Search for the cell housing the specified text and yield its [X, Y] center coordinate. 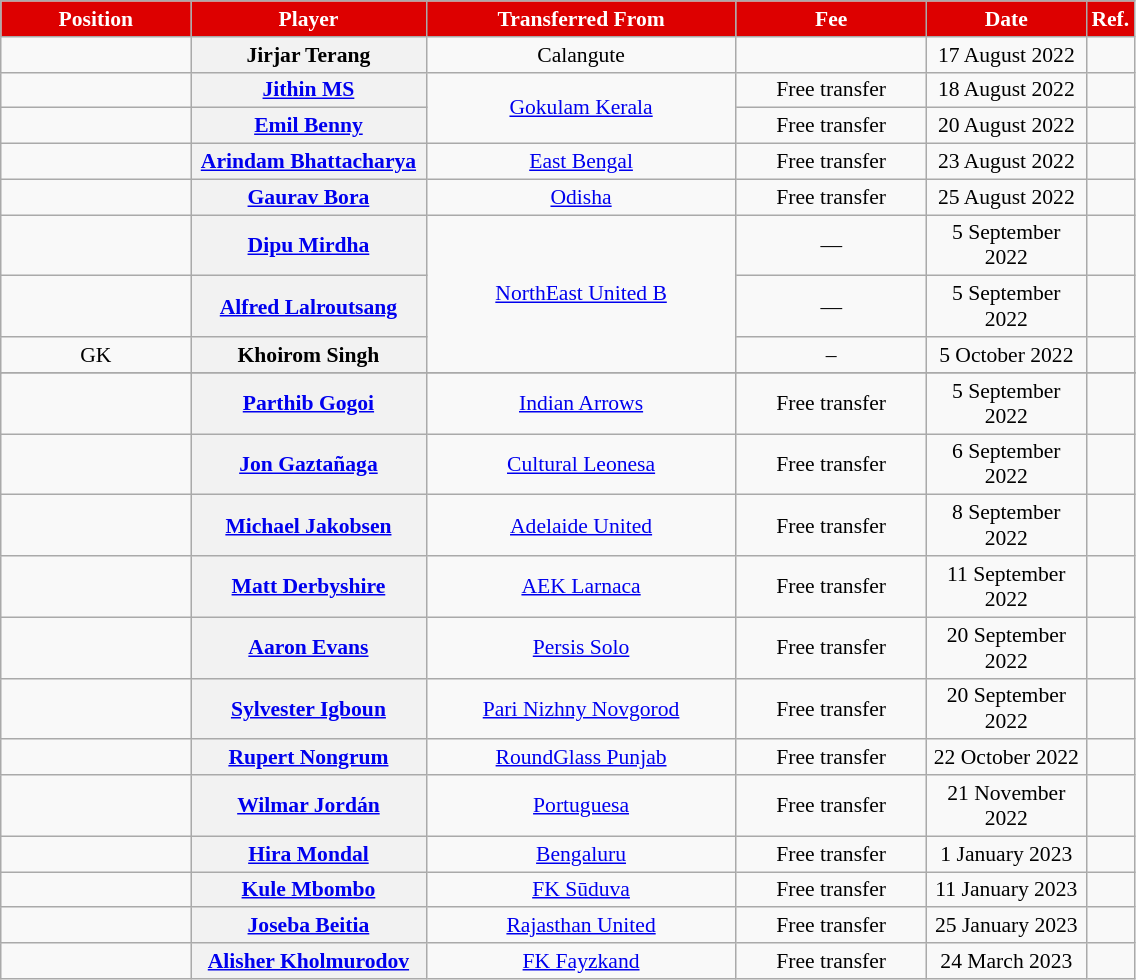
Cultural Leonesa [581, 464]
FK Fayzkand [581, 961]
21 November 2022 [1006, 806]
Sylvester Igboun [308, 708]
Ref. [1110, 19]
NorthEast United B [581, 294]
Gaurav Bora [308, 197]
Date [1006, 19]
Portuguesa [581, 806]
Aaron Evans [308, 648]
24 March 2023 [1006, 961]
Odisha [581, 197]
17 August 2022 [1006, 55]
Arindam Bhattacharya [308, 162]
Player [308, 19]
FK Sūduva [581, 890]
Rajasthan United [581, 926]
Rupert Nongrum [308, 758]
Dipu Mirdha [308, 246]
11 September 2022 [1006, 586]
8 September 2022 [1006, 526]
GK [96, 355]
AEK Larnaca [581, 586]
Gokulam Kerala [581, 108]
Emil Benny [308, 126]
18 August 2022 [1006, 90]
Persis Solo [581, 648]
Khoirom Singh [308, 355]
Fee [831, 19]
20 August 2022 [1006, 126]
22 October 2022 [1006, 758]
Jon Gaztañaga [308, 464]
1 January 2023 [1006, 854]
25 January 2023 [1006, 926]
6 September 2022 [1006, 464]
Michael Jakobsen [308, 526]
5 October 2022 [1006, 355]
Jirjar Terang [308, 55]
Jithin MS [308, 90]
– [831, 355]
25 August 2022 [1006, 197]
East Bengal [581, 162]
Wilmar Jordán [308, 806]
Parthib Gogoi [308, 404]
Adelaide United [581, 526]
Position [96, 19]
Alisher Kholmurodov [308, 961]
11 January 2023 [1006, 890]
Kule Mbombo [308, 890]
23 August 2022 [1006, 162]
RoundGlass Punjab [581, 758]
Transferred From [581, 19]
Matt Derbyshire [308, 586]
Hira Mondal [308, 854]
Joseba Beitia [308, 926]
Alfred Lalroutsang [308, 306]
Indian Arrows [581, 404]
Calangute [581, 55]
Pari Nizhny Novgorod [581, 708]
Bengaluru [581, 854]
